From the cell containing the given text, extract its center point as (x, y) coordinate. 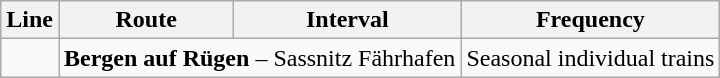
Frequency (590, 20)
Interval (348, 20)
Seasonal individual trains (590, 58)
Route (146, 20)
Line (30, 20)
Bergen auf Rügen – Sassnitz Fährhafen (259, 58)
